Identify which cell holds the provided text, then report its (X, Y) central coordinate. 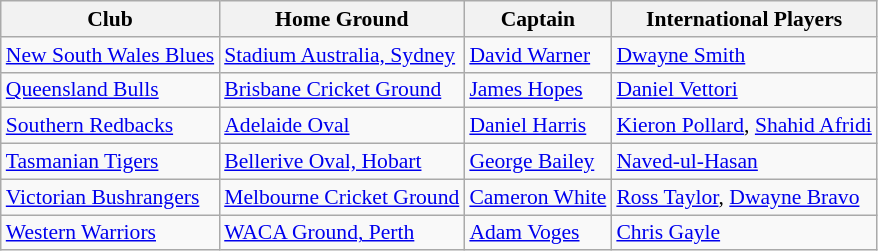
International Players (744, 19)
Daniel Harris (538, 126)
Brisbane Cricket Ground (342, 90)
George Bailey (538, 162)
Captain (538, 19)
Western Warriors (110, 233)
Stadium Australia, Sydney (342, 55)
Dwayne Smith (744, 55)
Home Ground (342, 19)
Melbourne Cricket Ground (342, 197)
Kieron Pollard, Shahid Afridi (744, 126)
Adam Voges (538, 233)
Daniel Vettori (744, 90)
New South Wales Blues (110, 55)
Bellerive Oval, Hobart (342, 162)
David Warner (538, 55)
Club (110, 19)
Adelaide Oval (342, 126)
Southern Redbacks (110, 126)
Tasmanian Tigers (110, 162)
Ross Taylor, Dwayne Bravo (744, 197)
Naved-ul-Hasan (744, 162)
Chris Gayle (744, 233)
WACA Ground, Perth (342, 233)
Victorian Bushrangers (110, 197)
James Hopes (538, 90)
Cameron White (538, 197)
Queensland Bulls (110, 90)
